Identify which cell holds the provided text, then report its [x, y] central coordinate. 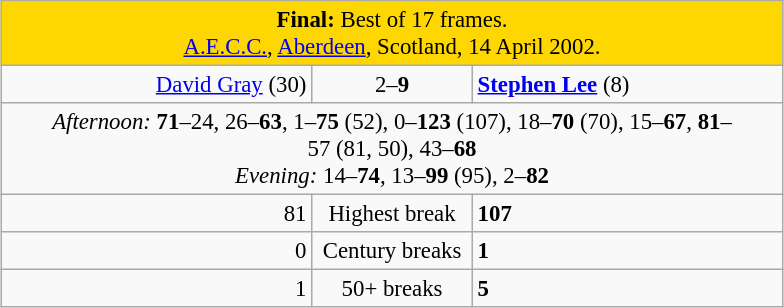
Final: Best of 17 frames. A.E.C.C., Aberdeen, Scotland, 14 April 2002. [392, 34]
Stephen Lee (8) [628, 85]
Highest break [392, 214]
5 [628, 289]
Afternoon: 71–24, 26–63, 1–75 (52), 0–123 (107), 18–70 (70), 15–67, 81–57 (81, 50), 43–68Evening: 14–74, 13–99 (95), 2–82 [392, 149]
David Gray (30) [156, 85]
0 [156, 251]
50+ breaks [392, 289]
2–9 [392, 85]
107 [628, 214]
81 [156, 214]
Century breaks [392, 251]
